Find where the given text appears and provide that cell's center as [x, y] coordinate. 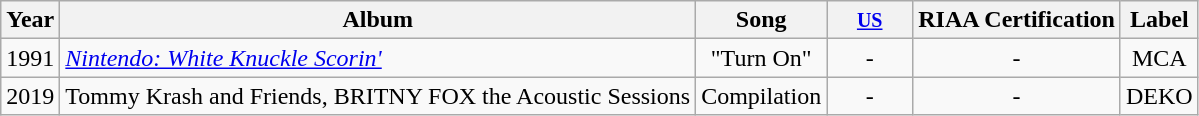
Nintendo: White Knuckle Scorin' [378, 58]
"Turn On" [762, 58]
Compilation [762, 96]
Label [1159, 20]
1991 [30, 58]
2019 [30, 96]
Song [762, 20]
US [870, 20]
MCA [1159, 58]
RIAA Certification [1017, 20]
Year [30, 20]
DEKO [1159, 96]
Tommy Krash and Friends, BRITNY FOX the Acoustic Sessions [378, 96]
Album [378, 20]
